Identify which cell holds the provided text, then report its [X, Y] central coordinate. 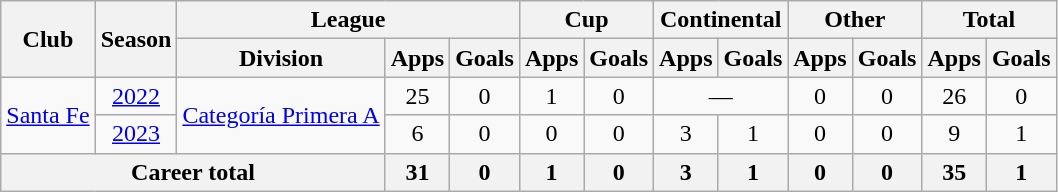
35 [954, 172]
— [721, 96]
2022 [136, 96]
Categoría Primera A [281, 115]
Other [855, 20]
Continental [721, 20]
Career total [193, 172]
Total [989, 20]
6 [417, 134]
26 [954, 96]
League [348, 20]
31 [417, 172]
Season [136, 39]
25 [417, 96]
Santa Fe [48, 115]
Division [281, 58]
Club [48, 39]
2023 [136, 134]
9 [954, 134]
Cup [586, 20]
